Find where the given text appears and provide that cell's center as (X, Y) coordinate. 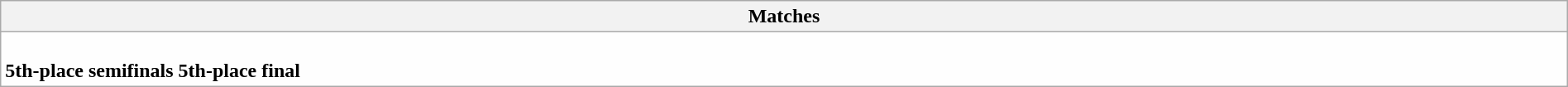
5th-place semifinals 5th-place final (784, 60)
Matches (784, 17)
